Output the (x, y) coordinate of the center of the cell containing the given text.  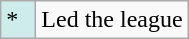
* (18, 20)
Led the league (112, 20)
